Identify which cell holds the provided text, then report its (x, y) central coordinate. 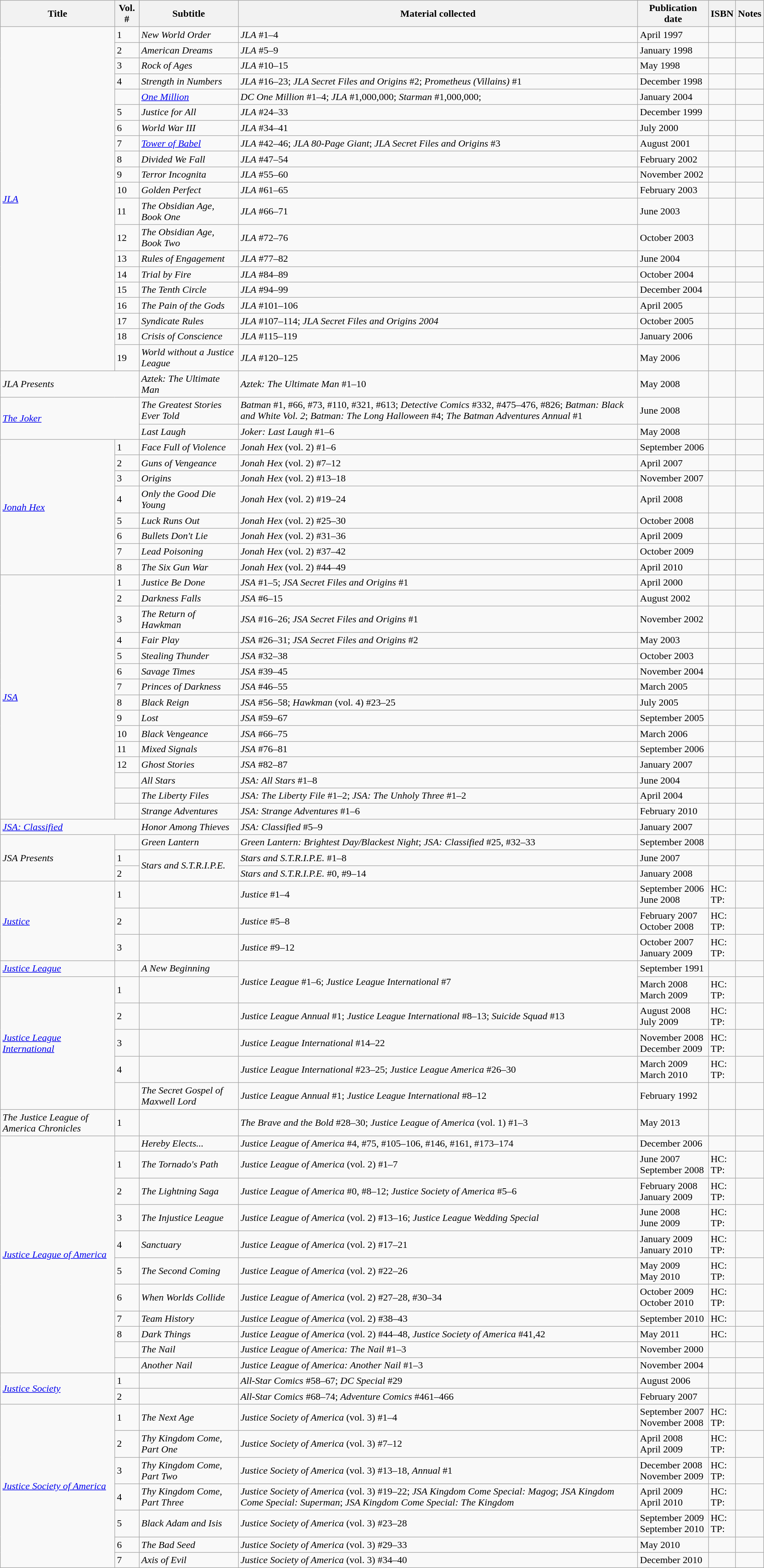
Black Vengeance (189, 733)
New World Order (189, 35)
14 (127, 274)
The Nail (189, 1350)
October 2009 (673, 552)
Rules of Engagement (189, 259)
Justice #1–4 (438, 894)
Justice League of America: The Nail #1–3 (438, 1350)
April 2000 (673, 583)
JSA #26–31; JSA Secret Files and Origins #2 (438, 640)
Lead Poisoning (189, 552)
December 2004 (673, 290)
Fair Play (189, 640)
The Secret Gospel of Maxwell Lord (189, 1096)
September 2010 (673, 1319)
Jonah Hex (vol. 2) #37–42 (438, 552)
February 2003 (673, 190)
Jonah Hex (vol. 2) #31–36 (438, 536)
Justice League of America (vol. 2) #27–28, #30–34 (438, 1298)
The Pain of the Gods (189, 305)
Justice League of America (vol. 2) #1–7 (438, 1165)
Face Full of Violence (189, 447)
Justice League of America (vol. 2) #38–43 (438, 1319)
October 2009October 2010 (673, 1298)
Black Reign (189, 702)
Joker: Last Laugh #1–6 (438, 432)
Thy Kingdom Come, Part Three (189, 1497)
The Tornado's Path (189, 1165)
JSA: Strange Adventures #1–6 (438, 811)
JSA #56–58; Hawkman (vol. 4) #23–25 (438, 702)
Bullets Don't Lie (189, 536)
One Million (189, 97)
The Brave and the Bold #28–30; Justice League of America (vol. 1) #1–3 (438, 1122)
August 2006 (673, 1381)
October 2004 (673, 274)
March 2009March 2010 (673, 1069)
JSA #59–67 (438, 718)
Title (58, 14)
JSA #16–26; JSA Secret Files and Origins #1 (438, 619)
All-Star Comics #58–67; DC Special #29 (438, 1381)
September 2006June 2008 (673, 894)
June 2007 (673, 858)
Justice League (58, 969)
JSA (58, 697)
The Joker (70, 418)
JLA #84–89 (438, 274)
Justice Society of America (vol. 3) #34–40 (438, 1560)
Darkness Falls (189, 598)
March 2006 (673, 733)
January 2006 (673, 336)
Justice League of America (vol. 2) #44–48, Justice Society of America #41,42 (438, 1334)
Justice Society of America (vol. 3) #1–4 (438, 1417)
JLA #66–71 (438, 211)
Stars and S.T.R.I.P.E. (189, 866)
Justice League of America (vol. 2) #17–21 (438, 1245)
January 1998 (673, 50)
October 2007January 2009 (673, 947)
September 1991 (673, 969)
Justice Society of America (vol. 3) #13–18, Annual #1 (438, 1470)
Luck Runs Out (189, 521)
Team History (189, 1319)
JLA #5–9 (438, 50)
All-Star Comics #68–74; Adventure Comics #461–466 (438, 1396)
JSA #66–75 (438, 733)
The Next Age (189, 1417)
Justice League of America #4, #75, #105–106, #146, #161, #173–174 (438, 1144)
Justice League International #23–25; Justice League America #26–30 (438, 1069)
13 (127, 259)
November 2000 (673, 1350)
Justice League of America (58, 1254)
JLA #55–60 (438, 174)
June 2007September 2008 (673, 1165)
Ghost Stories (189, 764)
JSA #82–87 (438, 764)
Honor Among Thieves (189, 827)
Justice League #1–6; Justice League International #7 (438, 982)
Justice (58, 921)
Syndicate Rules (189, 321)
15 (127, 290)
The Injustice League (189, 1218)
JLA #77–82 (438, 259)
The Obsidian Age, Book One (189, 211)
December 2010 (673, 1560)
September 2008 (673, 842)
JLA #24–33 (438, 112)
Green Lantern: Brightest Day/Blackest Night; JSA: Classified #25, #32–33 (438, 842)
July 2000 (673, 128)
18 (127, 336)
April 2009April 2010 (673, 1497)
Origins (189, 478)
May 1998 (673, 66)
March 2008March 2009 (673, 990)
Justice League of America (vol. 2) #22–26 (438, 1271)
January 2009January 2010 (673, 1245)
Last Laugh (189, 432)
Jonah Hex (58, 507)
Notes (750, 14)
April 2008 (673, 499)
Justice Society of America (vol. 3) #23–28 (438, 1524)
Trial by Fire (189, 274)
DC One Million #1–4; JLA #1,000,000; Starman #1,000,000; (438, 97)
February 2010 (673, 811)
All Stars (189, 780)
Black Adam and Isis (189, 1524)
Justice League International #14–22 (438, 1043)
November 2008December 2009 (673, 1043)
Aztek: The Ultimate Man (189, 384)
August 2008July 2009 (673, 1016)
World without a Justice League (189, 358)
JSA #1–5; JSA Secret Files and Origins #1 (438, 583)
Tower of Babel (189, 143)
JSA #6–15 (438, 598)
JLA #107–114; JLA Secret Files and Origins 2004 (438, 321)
May 2006 (673, 358)
Divided We Fall (189, 159)
Stars and S.T.R.I.P.E. #0, #9–14 (438, 873)
April 2005 (673, 305)
JLA #16–23; JLA Secret Files and Origins #2; Prometheus (Villains) #1 (438, 81)
Princes of Darkness (189, 687)
Justice #5–8 (438, 921)
Golden Perfect (189, 190)
May 2011 (673, 1334)
JLA #1–4 (438, 35)
JLA #94–99 (438, 290)
Stealing Thunder (189, 656)
Justice for All (189, 112)
Lost (189, 718)
February 2002 (673, 159)
Another Nail (189, 1365)
JLA #115–119 (438, 336)
Justice League of America #0, #8–12; Justice Society of America #5–6 (438, 1192)
Justice League of America (vol. 2) #13–16; Justice League Wedding Special (438, 1218)
Vol. # (127, 14)
Savage Times (189, 671)
The Bad Seed (189, 1545)
The Liberty Files (189, 796)
JSA: The Liberty File #1–2; JSA: The Unholy Three #1–2 (438, 796)
19 (127, 358)
When Worlds Collide (189, 1298)
JLA #42–46; JLA 80-Page Giant; JLA Secret Files and Origins #3 (438, 143)
September 2007November 2008 (673, 1417)
Strange Adventures (189, 811)
Justice Society of America (vol. 3) #7–12 (438, 1444)
April 1997 (673, 35)
January 2004 (673, 97)
American Dreams (189, 50)
February 2007 (673, 1396)
JLA #120–125 (438, 358)
April 2010 (673, 567)
JLA #101–106 (438, 305)
February 2008January 2009 (673, 1192)
Guns of Vengeance (189, 463)
The Tenth Circle (189, 290)
July 2005 (673, 702)
Justice League Annual #1; Justice League International #8–13; Suicide Squad #13 (438, 1016)
April 2008April 2009 (673, 1444)
December 2006 (673, 1144)
JLA #72–76 (438, 238)
May 2003 (673, 640)
JSA #39–45 (438, 671)
Justice Society of America (vol. 3) #29–33 (438, 1545)
The Return of Hawkman (189, 619)
February 2007October 2008 (673, 921)
JSA #76–81 (438, 749)
The Second Coming (189, 1271)
May 2013 (673, 1122)
August 2002 (673, 598)
The Justice League of America Chronicles (58, 1122)
Jonah Hex (vol. 2) #19–24 (438, 499)
December 1999 (673, 112)
January 2008 (673, 873)
August 2001 (673, 143)
JLA #34–41 (438, 128)
Subtitle (189, 14)
17 (127, 321)
Publication date (673, 14)
April 2009 (673, 536)
Jonah Hex (vol. 2) #13–18 (438, 478)
Terror Incognita (189, 174)
February 1992 (673, 1096)
Jonah Hex (vol. 2) #44–49 (438, 567)
September 2005 (673, 718)
Axis of Evil (189, 1560)
Justice League International (58, 1043)
June 2003 (673, 211)
ISBN (722, 14)
June 2008 (673, 411)
Justice Be Done (189, 583)
JSA: Classified #5–9 (438, 827)
JLA #47–54 (438, 159)
Hereby Elects... (189, 1144)
June 2008June 2009 (673, 1218)
JSA #46–55 (438, 687)
The Lightning Saga (189, 1192)
JLA Presents (70, 384)
Only the Good Die Young (189, 499)
The Obsidian Age, Book Two (189, 238)
Dark Things (189, 1334)
Jonah Hex (vol. 2) #7–12 (438, 463)
October 2005 (673, 321)
JSA Presents (58, 858)
April 2004 (673, 796)
May 2010 (673, 1545)
Justice League Annual #1; Justice League International #8–12 (438, 1096)
October 2008 (673, 521)
JLA #10–15 (438, 66)
JSA: Classified (70, 827)
September 2009September 2010 (673, 1524)
Justice Society (58, 1388)
December 1998 (673, 81)
World War III (189, 128)
Justice Society of America (58, 1486)
Strength in Numbers (189, 81)
Green Lantern (189, 842)
March 2005 (673, 687)
Crisis of Conscience (189, 336)
Thy Kingdom Come, Part One (189, 1444)
May 2009May 2010 (673, 1271)
December 2008November 2009 (673, 1470)
November 2007 (673, 478)
JSA: All Stars #1–8 (438, 780)
Sanctuary (189, 1245)
Stars and S.T.R.I.P.E. #1–8 (438, 858)
The Six Gun War (189, 567)
Justice #9–12 (438, 947)
April 2007 (673, 463)
Rock of Ages (189, 66)
The Greatest Stories Ever Told (189, 411)
JSA #32–38 (438, 656)
JLA #61–65 (438, 190)
JLA (58, 199)
16 (127, 305)
Jonah Hex (vol. 2) #1–6 (438, 447)
Justice League of America: Another Nail #1–3 (438, 1365)
Mixed Signals (189, 749)
Material collected (438, 14)
Aztek: The Ultimate Man #1–10 (438, 384)
Thy Kingdom Come, Part Two (189, 1470)
A New Beginning (189, 969)
Jonah Hex (vol. 2) #25–30 (438, 521)
